Provide the [x, y] coordinate of the cell's center where the given text is located.  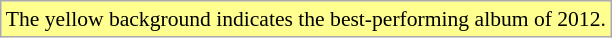
The yellow background indicates the best-performing album of 2012. [306, 19]
